Extract the [x, y] coordinate from the center of the cell holding the provided text.  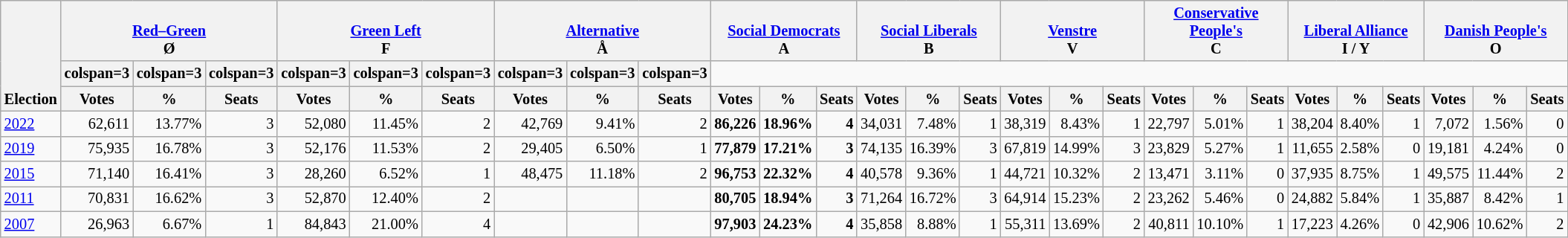
55,311 [1025, 224]
75,935 [97, 149]
77,879 [736, 149]
11.44% [1500, 174]
16.78% [169, 149]
16.41% [169, 174]
Social DemocratsA [785, 30]
11,655 [1312, 149]
8.40% [1360, 123]
8.42% [1500, 199]
16.39% [933, 149]
2022 [31, 123]
5.01% [1220, 123]
13.69% [1076, 224]
Social LiberalsB [929, 30]
6.50% [602, 149]
48,475 [531, 174]
22,797 [1169, 123]
10.62% [1500, 224]
52,176 [314, 149]
VenstreV [1072, 30]
23,262 [1169, 199]
16.62% [169, 199]
22.32% [788, 174]
42,906 [1448, 224]
2.58% [1360, 149]
3.11% [1220, 174]
40,578 [881, 174]
Green LeftF [386, 30]
13.77% [169, 123]
Election [31, 55]
5.46% [1220, 199]
8.43% [1076, 123]
6.52% [386, 174]
9.41% [602, 123]
15.23% [1076, 199]
5.27% [1220, 149]
AlternativeÅ [603, 30]
2019 [31, 149]
19,181 [1448, 149]
38,319 [1025, 123]
10.32% [1076, 174]
1.56% [1500, 123]
29,405 [531, 149]
34,031 [881, 123]
10.10% [1220, 224]
71,264 [881, 199]
12.40% [386, 199]
8.88% [933, 224]
9.36% [933, 174]
4.26% [1360, 224]
38,204 [1312, 123]
11.45% [386, 123]
35,887 [1448, 199]
86,226 [736, 123]
11.18% [602, 174]
2007 [31, 224]
16.72% [933, 199]
6.67% [169, 224]
24,882 [1312, 199]
Conservative People'sC [1216, 30]
28,260 [314, 174]
44,721 [1025, 174]
71,140 [97, 174]
52,080 [314, 123]
80,705 [736, 199]
18.94% [788, 199]
23,829 [1169, 149]
2015 [31, 174]
70,831 [97, 199]
37,935 [1312, 174]
8.75% [1360, 174]
7.48% [933, 123]
21.00% [386, 224]
62,611 [97, 123]
42,769 [531, 123]
97,903 [736, 224]
49,575 [1448, 174]
7,072 [1448, 123]
17,223 [1312, 224]
26,963 [97, 224]
74,135 [881, 149]
84,843 [314, 224]
11.53% [386, 149]
40,811 [1169, 224]
18.96% [788, 123]
35,858 [881, 224]
52,870 [314, 199]
14.99% [1076, 149]
Red–GreenØ [169, 30]
13,471 [1169, 174]
Liberal AllianceI / Y [1355, 30]
24.23% [788, 224]
64,914 [1025, 199]
2011 [31, 199]
96,753 [736, 174]
17.21% [788, 149]
67,819 [1025, 149]
4.24% [1500, 149]
Danish People'sO [1495, 30]
5.84% [1360, 199]
